For the text-containing cell, return its midpoint in (X, Y) coordinate format. 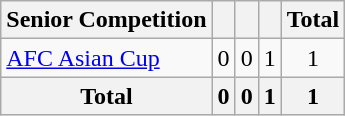
AFC Asian Cup (106, 58)
Senior Competition (106, 20)
